Capture the cell that displays the provided text and extract its [x, y] central coordinate. 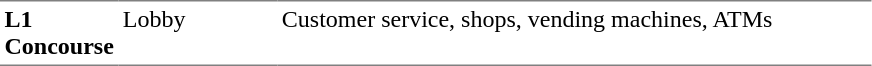
Customer service, shops, vending machines, ATMs [574, 33]
Lobby [198, 33]
L1Concourse [59, 33]
